Pinpoint the cell where the given text exists, returning its (x, y) midpoint coordinate. 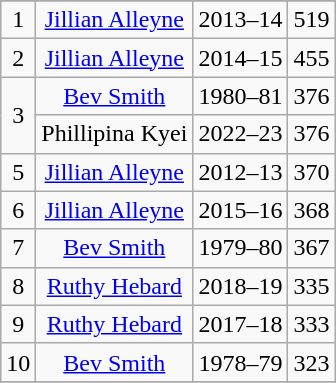
519 (312, 20)
9 (18, 324)
367 (312, 248)
1978–79 (240, 362)
333 (312, 324)
2014–15 (240, 58)
2017–18 (240, 324)
323 (312, 362)
8 (18, 286)
2 (18, 58)
335 (312, 286)
7 (18, 248)
1979–80 (240, 248)
10 (18, 362)
368 (312, 210)
1980–81 (240, 96)
1 (18, 20)
370 (312, 172)
6 (18, 210)
2022–23 (240, 134)
455 (312, 58)
2012–13 (240, 172)
5 (18, 172)
2013–14 (240, 20)
Phillipina Kyei (114, 134)
3 (18, 115)
2018–19 (240, 286)
2015–16 (240, 210)
